Find where the given text appears and provide that cell's center as [x, y] coordinate. 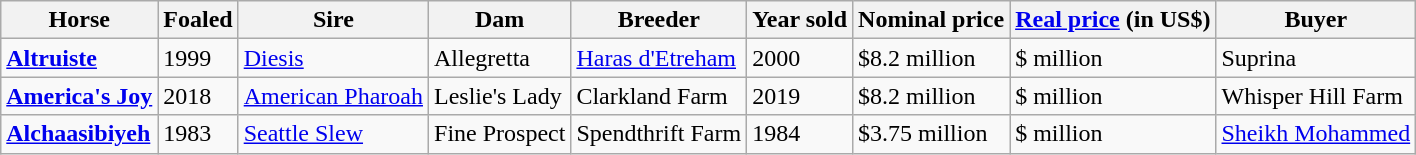
Sheikh Mohammed [1316, 134]
Spendthrift Farm [659, 134]
Buyer [1316, 20]
Nominal price [932, 20]
$3.75 million [932, 134]
Year sold [800, 20]
Real price (in US$) [1113, 20]
Whisper Hill Farm [1316, 96]
1984 [800, 134]
Allegretta [500, 58]
2000 [800, 58]
2018 [198, 96]
American Pharoah [333, 96]
Alchaasibiyeh [80, 134]
Suprina [1316, 58]
Sire [333, 20]
Breeder [659, 20]
Haras d'Etreham [659, 58]
Altruiste [80, 58]
Foaled [198, 20]
America's Joy [80, 96]
Horse [80, 20]
Fine Prospect [500, 134]
1983 [198, 134]
Leslie's Lady [500, 96]
Seattle Slew [333, 134]
Clarkland Farm [659, 96]
2019 [800, 96]
Diesis [333, 58]
1999 [198, 58]
Dam [500, 20]
